Identify which cell holds the provided text, then report its [X, Y] central coordinate. 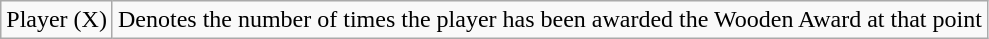
Denotes the number of times the player has been awarded the Wooden Award at that point [550, 20]
Player (X) [57, 20]
